Detect which cell encompasses the target text, then output its [x, y] center coordinate. 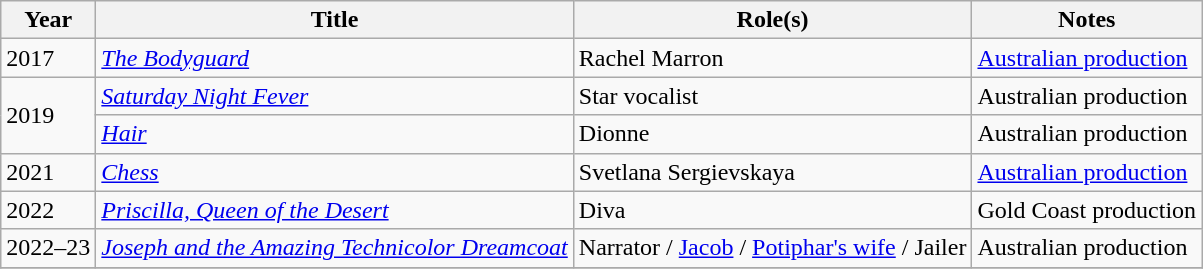
Joseph and the Amazing Technicolor Dreamcoat [334, 248]
Title [334, 20]
Svetlana Sergievskaya [772, 172]
2021 [48, 172]
Gold Coast production [1087, 210]
Chess [334, 172]
2019 [48, 115]
Priscilla, Queen of the Desert [334, 210]
Star vocalist [772, 96]
Hair [334, 134]
Notes [1087, 20]
Role(s) [772, 20]
2017 [48, 58]
Dionne [772, 134]
Rachel Marron [772, 58]
Year [48, 20]
2022 [48, 210]
Diva [772, 210]
Narrator / Jacob / Potiphar's wife / Jailer [772, 248]
The Bodyguard [334, 58]
2022–23 [48, 248]
Saturday Night Fever [334, 96]
